For the text-containing cell, return its midpoint in (x, y) coordinate format. 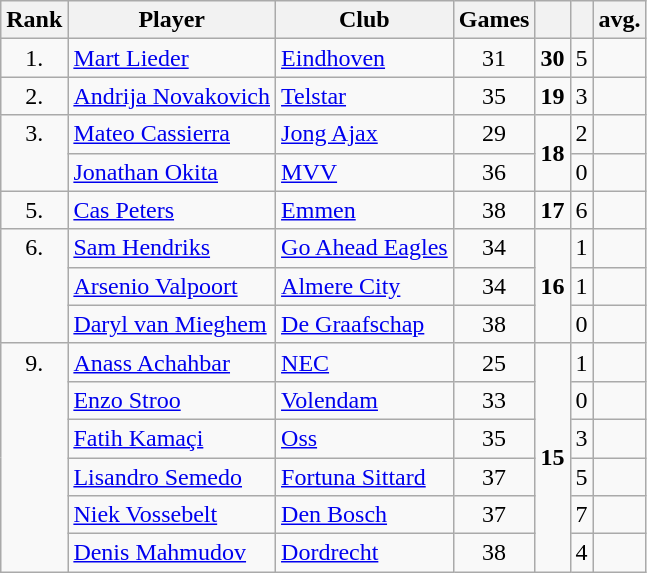
15 (552, 457)
Denis Mahmudov (172, 553)
30 (552, 58)
Volendam (365, 400)
31 (494, 58)
6 (582, 210)
Fatih Kamaçi (172, 438)
Rank (34, 20)
2. (34, 96)
Almere City (365, 286)
NEC (365, 362)
2 (582, 134)
Arsenio Valpoort (172, 286)
Eindhoven (365, 58)
Go Ahead Eagles (365, 248)
Niek Vossebelt (172, 515)
3. (34, 153)
Lisandro Semedo (172, 477)
19 (552, 96)
Games (494, 20)
25 (494, 362)
4 (582, 553)
33 (494, 400)
avg. (620, 20)
36 (494, 172)
Fortuna Sittard (365, 477)
16 (552, 286)
Oss (365, 438)
Anass Achahbar (172, 362)
Enzo Stroo (172, 400)
7 (582, 515)
Player (172, 20)
Jonathan Okita (172, 172)
De Graafschap (365, 324)
Jong Ajax (365, 134)
Den Bosch (365, 515)
9. (34, 457)
Telstar (365, 96)
18 (552, 153)
Mateo Cassierra (172, 134)
Sam Hendriks (172, 248)
29 (494, 134)
6. (34, 286)
MVV (365, 172)
Dordrecht (365, 553)
Cas Peters (172, 210)
1. (34, 58)
Mart Lieder (172, 58)
Daryl van Mieghem (172, 324)
17 (552, 210)
Andrija Novakovich (172, 96)
Emmen (365, 210)
Club (365, 20)
5. (34, 210)
